Identify which cell holds the provided text, then report its (X, Y) central coordinate. 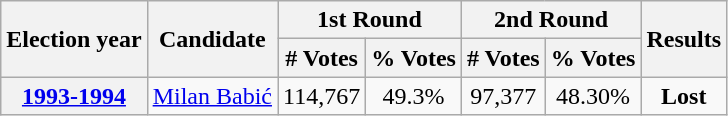
2nd Round (550, 20)
49.3% (414, 96)
Election year (74, 39)
Milan Babić (212, 96)
97,377 (503, 96)
Candidate (212, 39)
114,767 (322, 96)
Results (684, 39)
48.30% (593, 96)
1st Round (370, 20)
Lost (684, 96)
1993-1994 (74, 96)
